Determine the [X, Y] coordinate at the center of the cell enclosing the given text.  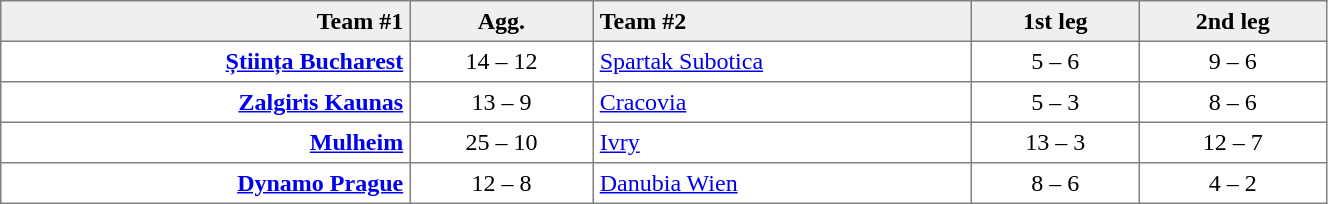
5 – 6 [1056, 61]
Dynamo Prague [206, 183]
Zalgiris Kaunas [206, 102]
Mulheim [206, 142]
5 – 3 [1056, 102]
25 – 10 [502, 142]
1st leg [1056, 21]
Agg. [502, 21]
Team #1 [206, 21]
Știința Bucharest [206, 61]
12 – 7 [1232, 142]
Danubia Wien [782, 183]
13 – 9 [502, 102]
2nd leg [1232, 21]
Ivry [782, 142]
13 – 3 [1056, 142]
14 – 12 [502, 61]
12 – 8 [502, 183]
Spartak Subotica [782, 61]
Cracovia [782, 102]
4 – 2 [1232, 183]
9 – 6 [1232, 61]
Team #2 [782, 21]
